Provide the [x, y] coordinate of the cell's center where the given text is located.  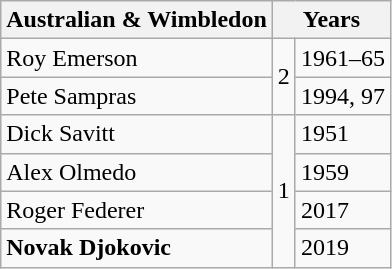
Dick Savitt [137, 134]
Novak Djokovic [137, 248]
2 [284, 77]
1951 [342, 134]
1994, 97 [342, 96]
Years [331, 20]
Pete Sampras [137, 96]
Roy Emerson [137, 58]
1961–65 [342, 58]
1959 [342, 172]
2017 [342, 210]
Roger Federer [137, 210]
1 [284, 191]
Alex Olmedo [137, 172]
2019 [342, 248]
Australian & Wimbledon [137, 20]
